For the text-containing cell, return its midpoint in [x, y] coordinate format. 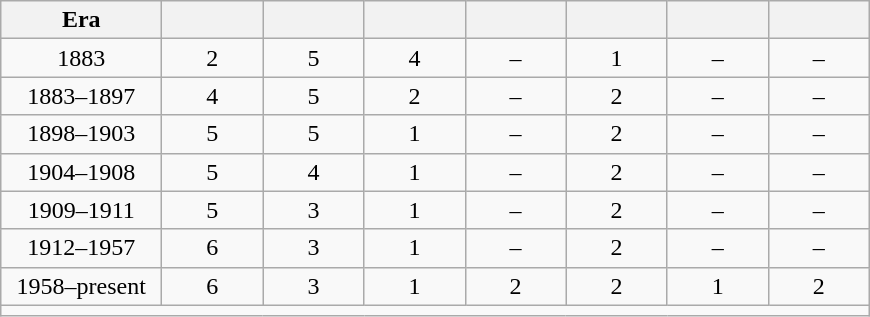
Era [82, 20]
1958–present [82, 286]
1904–1908 [82, 172]
1883–1897 [82, 96]
1912–1957 [82, 248]
1883 [82, 58]
1898–1903 [82, 134]
1909–1911 [82, 210]
